Locate the cell with the specified text and output its (x, y) center coordinate. 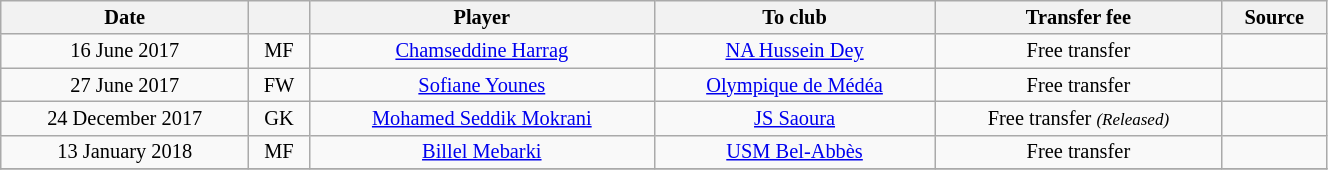
JS Saoura (794, 118)
Billel Mebarki (482, 152)
Sofiane Younes (482, 85)
16 June 2017 (125, 51)
27 June 2017 (125, 85)
Free transfer (Released) (1078, 118)
To club (794, 17)
Mohamed Seddik Mokrani (482, 118)
Olympique de Médéa (794, 85)
13 January 2018 (125, 152)
NA Hussein Dey (794, 51)
Source (1274, 17)
Chamseddine Harrag (482, 51)
GK (280, 118)
Date (125, 17)
Transfer fee (1078, 17)
Player (482, 17)
USM Bel-Abbès (794, 152)
24 December 2017 (125, 118)
FW (280, 85)
